Scan for the cell matching the given text and deliver its [x, y] coordinate at center. 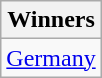
Germany [51, 58]
Winners [51, 20]
